Output the [x, y] coordinate of the center of the cell containing the given text.  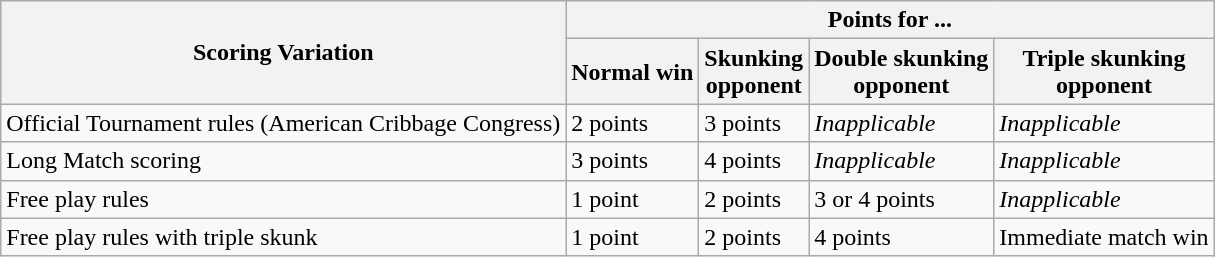
Free play rules [284, 199]
Points for ... [890, 20]
Triple skunkingopponent [1104, 72]
Double skunkingopponent [902, 72]
Immediate match win [1104, 237]
Skunkingopponent [754, 72]
3 or 4 points [902, 199]
Free play rules with triple skunk [284, 237]
Scoring Variation [284, 52]
Long Match scoring [284, 161]
Official Tournament rules (American Cribbage Congress) [284, 123]
Normal win [632, 72]
